Return the (X, Y) coordinate for the center point of the cell that contains the specified text.  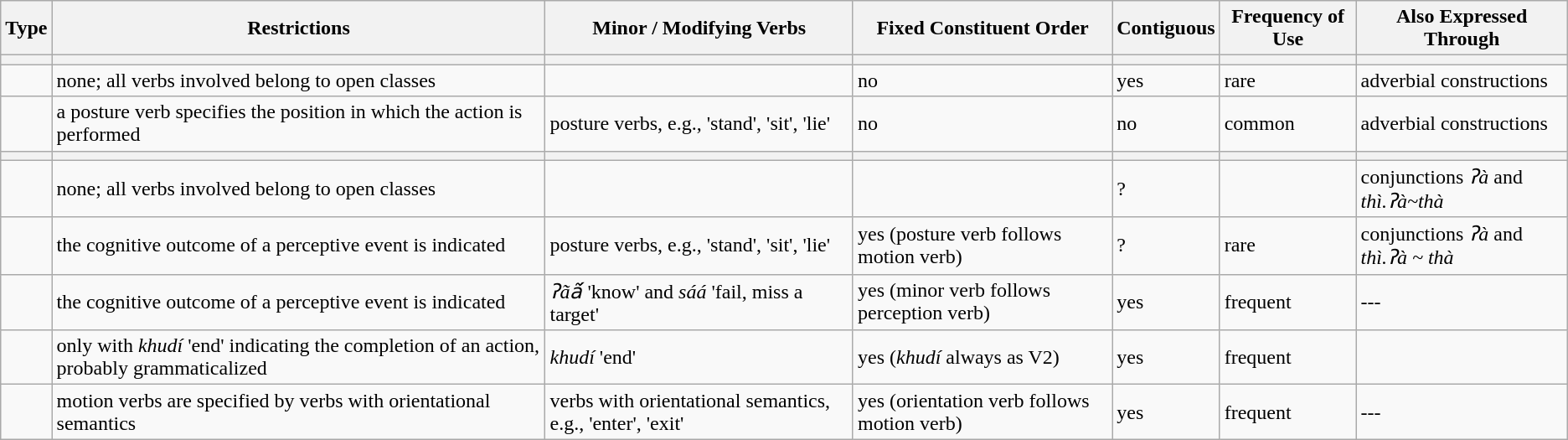
ʔãã́ 'know' and sáá 'fail, miss a target' (699, 302)
Also Expressed Through (1462, 28)
verbs with orientational semantics, e.g., 'enter', 'exit' (699, 412)
yes (orientation verb follows motion verb) (982, 412)
Minor / Modifying Verbs (699, 28)
Contiguous (1166, 28)
conjunctions ʔà and thì.ʔà~thà (1462, 189)
Restrictions (298, 28)
a posture verb specifies the position in which the action is performed (298, 124)
yes (minor verb follows perception verb) (982, 302)
Fixed Constituent Order (982, 28)
conjunctions ʔà and thì.ʔà ~ thà (1462, 246)
khudí 'end' (699, 357)
common (1288, 124)
yes (posture verb follows motion verb) (982, 246)
Frequency of Use (1288, 28)
only with khudí 'end' indicating the completion of an action, probably grammaticalized (298, 357)
motion verbs are specified by verbs with orientational semantics (298, 412)
yes (khudí always as V2) (982, 357)
Type (27, 28)
